Determine the (X, Y) coordinate at the center of the cell enclosing the given text.  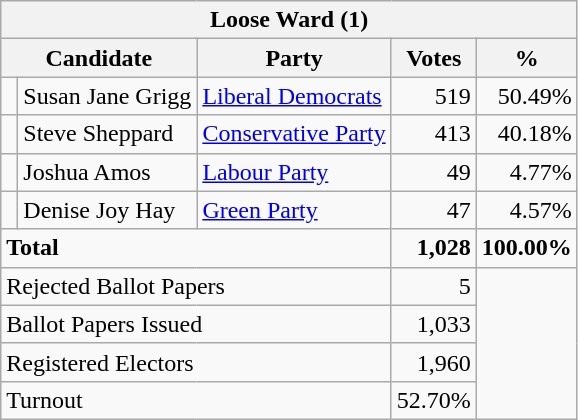
47 (434, 210)
4.57% (526, 210)
Green Party (294, 210)
Susan Jane Grigg (108, 96)
49 (434, 172)
Steve Sheppard (108, 134)
1,960 (434, 362)
Labour Party (294, 172)
Votes (434, 58)
Candidate (99, 58)
52.70% (434, 400)
Party (294, 58)
4.77% (526, 172)
Loose Ward (1) (290, 20)
Conservative Party (294, 134)
Rejected Ballot Papers (196, 286)
% (526, 58)
50.49% (526, 96)
Liberal Democrats (294, 96)
1,033 (434, 324)
Registered Electors (196, 362)
40.18% (526, 134)
Turnout (196, 400)
Joshua Amos (108, 172)
5 (434, 286)
1,028 (434, 248)
Total (196, 248)
Denise Joy Hay (108, 210)
413 (434, 134)
100.00% (526, 248)
Ballot Papers Issued (196, 324)
519 (434, 96)
